Search for the cell housing the specified text and yield its (X, Y) center coordinate. 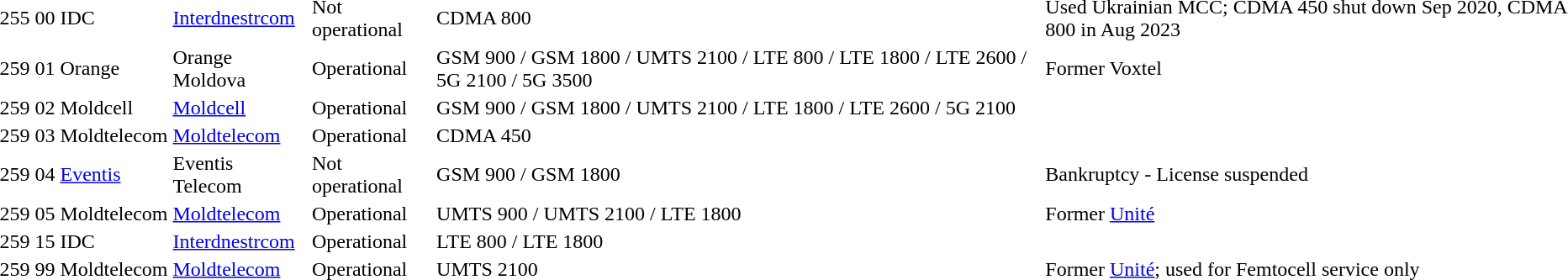
CDMA 450 (738, 135)
03 (45, 135)
LTE 800 / LTE 1800 (738, 241)
UMTS 900 / UMTS 2100 / LTE 1800 (738, 214)
IDC (114, 241)
GSM 900 / GSM 1800 / UMTS 2100 / LTE 800 / LTE 1800 / LTE 2600 / 5G 2100 / 5G 3500 (738, 69)
Eventis Telecom (240, 175)
Orange (114, 69)
Interdnestrcom (240, 241)
01 (45, 69)
Not operational (372, 175)
02 (45, 108)
GSM 900 / GSM 1800 / UMTS 2100 / LTE 1800 / LTE 2600 / 5G 2100 (738, 108)
04 (45, 175)
05 (45, 214)
GSM 900 / GSM 1800 (738, 175)
Orange Moldova (240, 69)
15 (45, 241)
Eventis (114, 175)
